Determine the (x, y) coordinate at the center of the cell enclosing the given text.  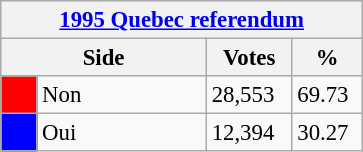
Non (122, 95)
12,394 (249, 133)
28,553 (249, 95)
Side (104, 58)
% (328, 58)
Oui (122, 133)
69.73 (328, 95)
Votes (249, 58)
1995 Quebec referendum (182, 20)
30.27 (328, 133)
